Return the [x, y] coordinate for the center point of the cell that contains the specified text.  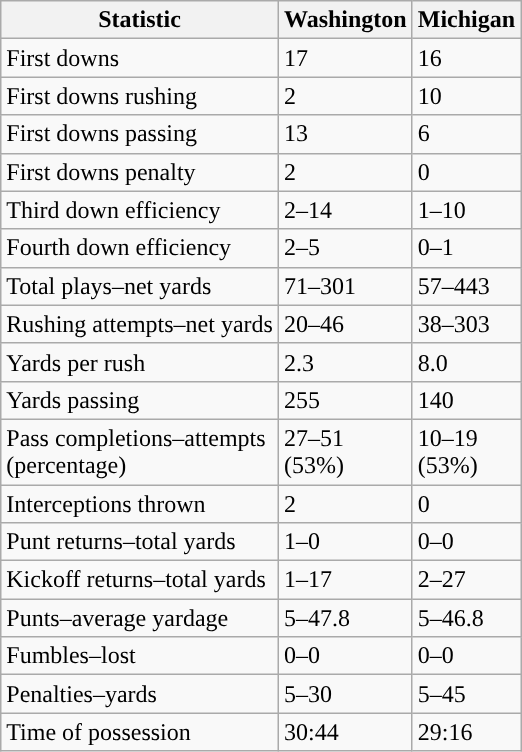
20–46 [345, 324]
Yards passing [140, 400]
2–5 [345, 248]
29:16 [466, 732]
71–301 [345, 286]
Punt returns–total yards [140, 542]
Fourth down efficiency [140, 248]
0–1 [466, 248]
38–303 [466, 324]
Michigan [466, 20]
5–45 [466, 694]
Rushing attempts–net yards [140, 324]
16 [466, 58]
5–30 [345, 694]
Time of possession [140, 732]
First downs rushing [140, 96]
1–10 [466, 210]
1–17 [345, 580]
2–14 [345, 210]
1–0 [345, 542]
First downs passing [140, 134]
Penalties–yards [140, 694]
Third down efficiency [140, 210]
13 [345, 134]
57–443 [466, 286]
6 [466, 134]
Interceptions thrown [140, 503]
10–19(53%) [466, 452]
First downs [140, 58]
Yards per rush [140, 362]
17 [345, 58]
Statistic [140, 20]
5–46.8 [466, 618]
First downs penalty [140, 172]
10 [466, 96]
Washington [345, 20]
Fumbles–lost [140, 656]
8.0 [466, 362]
255 [345, 400]
27–51(53%) [345, 452]
5–47.8 [345, 618]
2–27 [466, 580]
Punts–average yardage [140, 618]
Pass completions–attempts(percentage) [140, 452]
Kickoff returns–total yards [140, 580]
30:44 [345, 732]
2.3 [345, 362]
140 [466, 400]
Total plays–net yards [140, 286]
